Capture the cell that displays the provided text and extract its [X, Y] central coordinate. 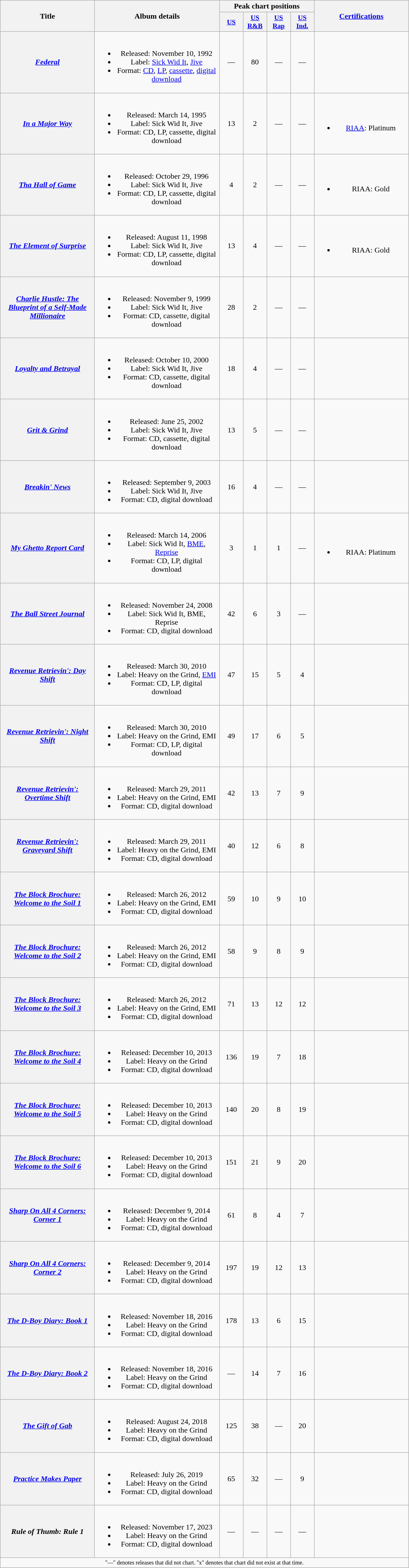
17 [255, 736]
"—" denotes releases that did not chart. "x" denotes that chart did not exist at that time. [205, 1563]
Released: August 11, 1998Label: Sick Wid It, JiveFormat: CD, LP, cassette, digital download [157, 246]
Revenue Retrievin': Night Shift [47, 736]
Revenue Retrievin': Day Shift [47, 675]
Federal [47, 62]
28 [231, 307]
The Block Brochure: Welcome to the Soil 6 [47, 1162]
Practice Makes Paper [47, 1479]
151 [231, 1162]
US R&B [255, 22]
US Ind. [303, 22]
40 [231, 846]
The Block Brochure: Welcome to the Soil 5 [47, 1109]
Released: September 9, 2003Label: Sick Wid It, JiveFormat: CD, digital download [157, 487]
The Block Brochure: Welcome to the Soil 1 [47, 898]
The Block Brochure: Welcome to the Soil 3 [47, 1004]
Rule of Thumb: Rule 1 [47, 1532]
Charlie Hustle: The Blueprint of a Self-Made Millionaire [47, 307]
Peak chart positions [267, 6]
US Rap [279, 22]
140 [231, 1109]
125 [231, 1426]
The Block Brochure: Welcome to the Soil 2 [47, 951]
My Ghetto Report Card [47, 548]
Grit & Grind [47, 430]
Released: October 10, 2000Label: Sick Wid It, JiveFormat: CD, cassette, digital download [157, 368]
In a Major Way [47, 123]
Sharp On All 4 Corners: Corner 1 [47, 1215]
21 [255, 1162]
The D-Boy Diary: Book 1 [47, 1320]
Released: November 10, 1992Label: Sick Wid It, JiveFormat: CD, LP, cassette, digital download [157, 62]
The Gift of Gab [47, 1426]
Certifications [361, 16]
71 [231, 1004]
Released: November 24, 2008Label: Sick Wid It, BME, RepriseFormat: CD, digital download [157, 613]
US [231, 22]
Revenue Retrievin': Graveyard Shift [47, 846]
Loyalty and Betrayal [47, 368]
58 [231, 951]
Album details [157, 16]
Sharp On All 4 Corners: Corner 2 [47, 1268]
Title [47, 16]
61 [231, 1215]
Tha Hall of Game [47, 185]
80 [255, 62]
49 [231, 736]
Released: March 14, 2006Label: Sick Wid It, BME, RepriseFormat: CD, LP, digital download [157, 548]
197 [231, 1268]
The Ball Street Journal [47, 613]
Released: October 29, 1996Label: Sick Wid It, JiveFormat: CD, LP, cassette, digital download [157, 185]
The Block Brochure: Welcome to the Soil 4 [47, 1057]
136 [231, 1057]
Released: November 9, 1999Label: Sick Wid It, JiveFormat: CD, cassette, digital download [157, 307]
65 [231, 1479]
The D-Boy Diary: Book 2 [47, 1373]
32 [255, 1479]
Released: July 26, 2019Label: Heavy on the GrindFormat: CD, digital download [157, 1479]
Breakin' News [47, 487]
14 [255, 1373]
The Element of Surprise [47, 246]
178 [231, 1320]
Released: March 14, 1995Label: Sick Wid It, JiveFormat: CD, LP, cassette, digital download [157, 123]
47 [231, 675]
Released: August 24, 2018Label: Heavy on the GrindFormat: CD, digital download [157, 1426]
59 [231, 898]
Released: June 25, 2002Label: Sick Wid It, JiveFormat: CD, cassette, digital download [157, 430]
Revenue Retrievin': Overtime Shift [47, 793]
38 [255, 1426]
Released: November 17, 2023Label: Heavy on the GrindFormat: CD, digital download [157, 1532]
